Detect which cell encompasses the target text, then output its [X, Y] center coordinate. 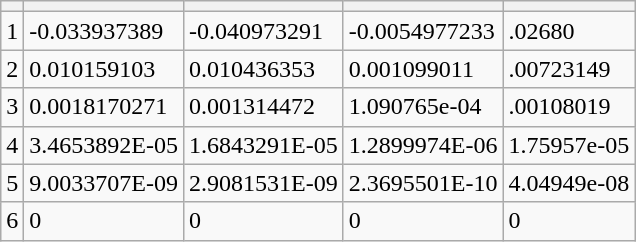
1.090765e-04 [423, 107]
0.010159103 [104, 69]
-0.0054977233 [423, 31]
.00723149 [569, 69]
9.0033707E-09 [104, 183]
1.6843291E-05 [264, 145]
4.04949e-08 [569, 183]
5 [12, 183]
2.9081531E-09 [264, 183]
.02680 [569, 31]
1 [12, 31]
.00108019 [569, 107]
0.010436353 [264, 69]
-0.033937389 [104, 31]
3.4653892E-05 [104, 145]
3 [12, 107]
6 [12, 221]
1.75957e-05 [569, 145]
-0.040973291 [264, 31]
2 [12, 69]
2.3695501E-10 [423, 183]
0.0018170271 [104, 107]
1.2899974E-06 [423, 145]
0.001314472 [264, 107]
4 [12, 145]
0.001099011 [423, 69]
